Return the (X, Y) coordinate for the center point of the cell that contains the specified text.  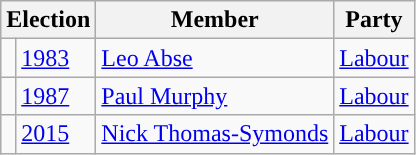
Member (215, 20)
Paul Murphy (215, 96)
1987 (56, 96)
Party (374, 20)
2015 (56, 134)
Election (48, 20)
Leo Abse (215, 58)
Nick Thomas-Symonds (215, 134)
1983 (56, 58)
